Scan for the cell matching the given text and deliver its [x, y] coordinate at center. 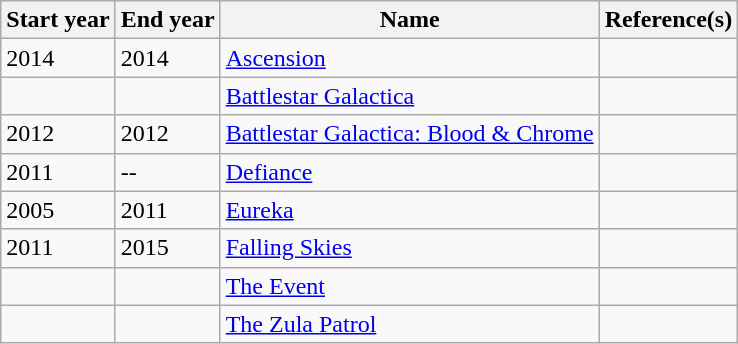
2005 [58, 210]
2015 [168, 248]
Reference(s) [668, 20]
The Event [410, 286]
Battlestar Galactica [410, 96]
Name [410, 20]
Ascension [410, 58]
Defiance [410, 172]
Eureka [410, 210]
-- [168, 172]
Battlestar Galactica: Blood & Chrome [410, 134]
End year [168, 20]
Falling Skies [410, 248]
Start year [58, 20]
The Zula Patrol [410, 324]
